For the text-containing cell, return its midpoint in [X, Y] coordinate format. 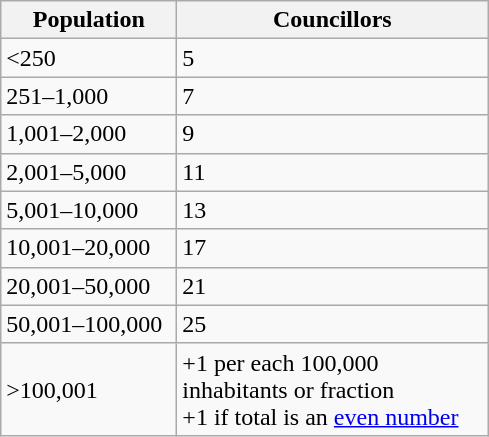
9 [332, 134]
10,001–20,000 [89, 248]
21 [332, 286]
25 [332, 324]
13 [332, 210]
+1 per each 100,000 inhabitants or fraction+1 if total is an even number [332, 389]
1,001–2,000 [89, 134]
5,001–10,000 [89, 210]
>100,001 [89, 389]
<250 [89, 58]
2,001–5,000 [89, 172]
251–1,000 [89, 96]
17 [332, 248]
20,001–50,000 [89, 286]
11 [332, 172]
50,001–100,000 [89, 324]
Population [89, 20]
7 [332, 96]
Councillors [332, 20]
5 [332, 58]
